Provide the [X, Y] coordinate of the cell's center where the given text is located.  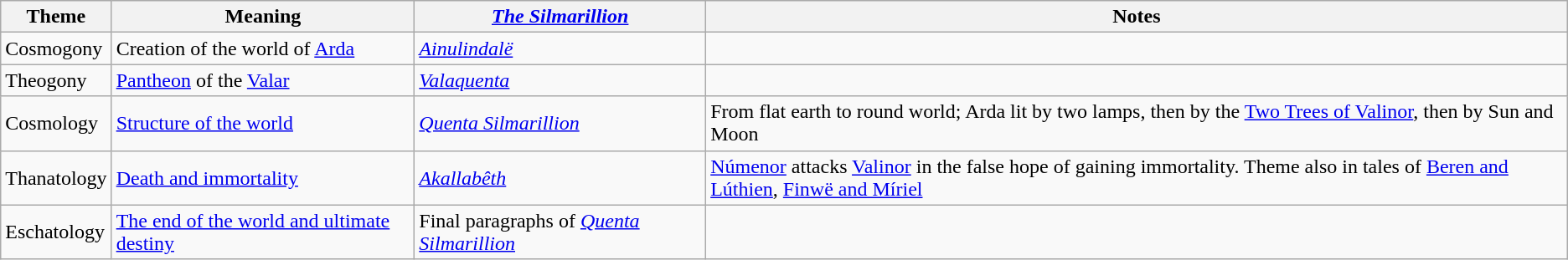
Meaning [263, 17]
Valaquenta [560, 80]
Theme [56, 17]
Akallabêth [560, 177]
Final paragraphs of Quenta Silmarillion [560, 232]
The end of the world and ultimate destiny [263, 232]
Ainulindalë [560, 48]
Creation of the world of Arda [263, 48]
Theogony [56, 80]
Notes [1137, 17]
Quenta Silmarillion [560, 124]
The Silmarillion [560, 17]
From flat earth to round world; Arda lit by two lamps, then by the Two Trees of Valinor, then by Sun and Moon [1137, 124]
Cosmogony [56, 48]
Pantheon of the Valar [263, 80]
Death and immortality [263, 177]
Númenor attacks Valinor in the false hope of gaining immortality. Theme also in tales of Beren and Lúthien, Finwë and Míriel [1137, 177]
Thanatology [56, 177]
Eschatology [56, 232]
Structure of the world [263, 124]
Cosmology [56, 124]
